Identify which cell holds the provided text, then report its (x, y) central coordinate. 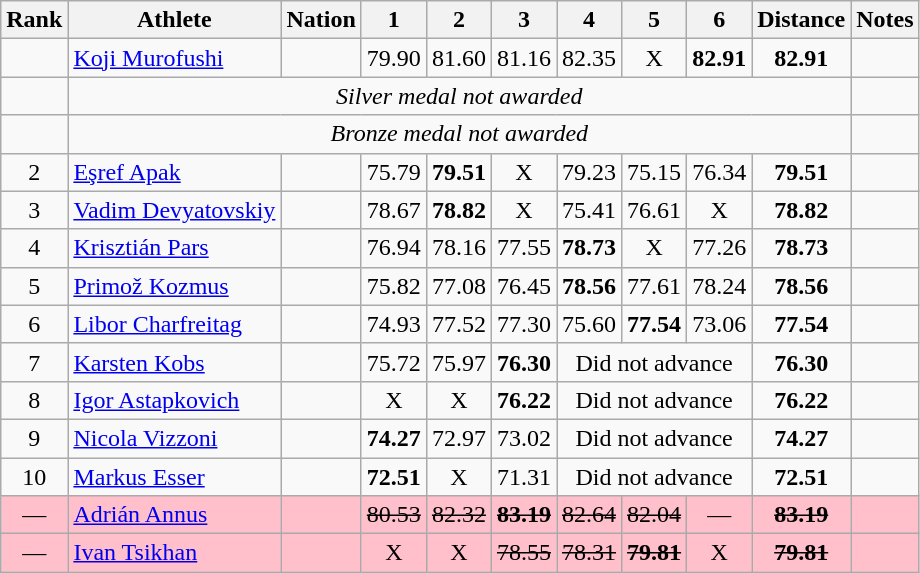
77.61 (654, 286)
Libor Charfreitag (174, 324)
Notes (885, 20)
Distance (802, 20)
73.06 (720, 324)
Koji Murofushi (174, 58)
71.31 (524, 477)
75.72 (394, 362)
10 (34, 477)
74.93 (394, 324)
75.97 (458, 362)
75.82 (394, 286)
Vadim Devyatovskiy (174, 210)
75.41 (588, 210)
81.16 (524, 58)
77.08 (458, 286)
72.97 (458, 438)
1 (394, 20)
75.79 (394, 172)
73.02 (524, 438)
77.55 (524, 248)
Ivan Tsikhan (174, 553)
Nation (321, 20)
79.90 (394, 58)
Nicola Vizzoni (174, 438)
77.30 (524, 324)
75.15 (654, 172)
80.53 (394, 515)
76.61 (654, 210)
Markus Esser (174, 477)
Karsten Kobs (174, 362)
Primož Kozmus (174, 286)
Eşref Apak (174, 172)
78.16 (458, 248)
9 (34, 438)
78.67 (394, 210)
77.52 (458, 324)
77.26 (720, 248)
7 (34, 362)
76.34 (720, 172)
Adrián Annus (174, 515)
78.31 (588, 553)
82.64 (588, 515)
76.94 (394, 248)
79.23 (588, 172)
Krisztián Pars (174, 248)
82.04 (654, 515)
82.32 (458, 515)
78.24 (720, 286)
Silver medal not awarded (460, 96)
Athlete (174, 20)
78.55 (524, 553)
76.45 (524, 286)
75.60 (588, 324)
81.60 (458, 58)
Bronze medal not awarded (460, 134)
8 (34, 400)
Igor Astapkovich (174, 400)
Rank (34, 20)
82.35 (588, 58)
